From the cell containing the given text, extract its center point as [X, Y] coordinate. 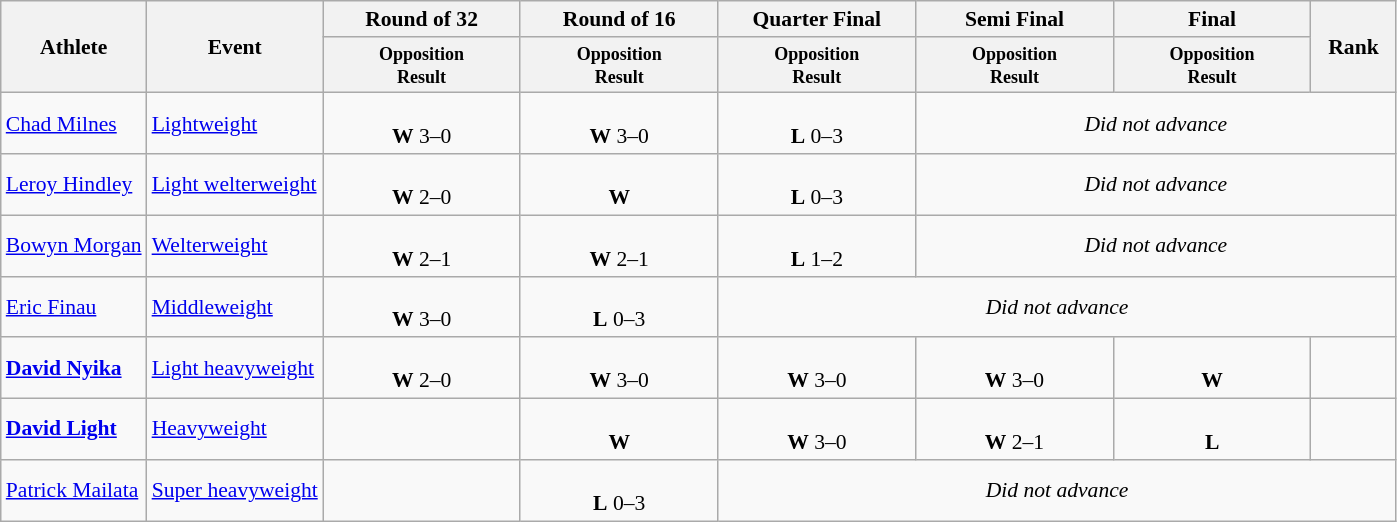
Semi Final [1015, 19]
Light heavyweight [235, 368]
Quarter Final [817, 19]
Chad Milnes [74, 124]
Leroy Hindley [74, 184]
Middleweight [235, 306]
David Light [74, 430]
Round of 32 [422, 19]
Light welterweight [235, 184]
L [1212, 430]
David Nyika [74, 368]
Round of 16 [619, 19]
Heavyweight [235, 430]
Final [1212, 19]
Lightweight [235, 124]
Event [235, 47]
Super heavyweight [235, 490]
L 1–2 [817, 246]
Welterweight [235, 246]
Eric Finau [74, 306]
Bowyn Morgan [74, 246]
Athlete [74, 47]
Patrick Mailata [74, 490]
Rank [1354, 47]
